Identify which cell holds the provided text, then report its [X, Y] central coordinate. 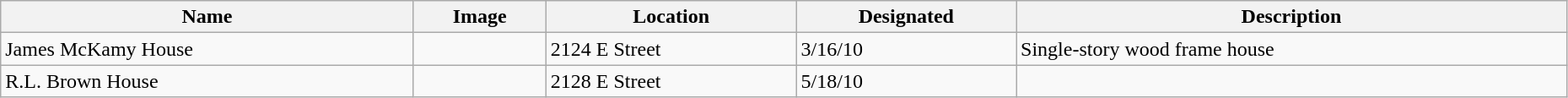
Image [479, 17]
Name [207, 17]
Location [671, 17]
2128 E Street [671, 81]
Designated [906, 17]
5/18/10 [906, 81]
R.L. Brown House [207, 81]
2124 E Street [671, 49]
Description [1292, 17]
Single-story wood frame house [1292, 49]
James McKamy House [207, 49]
3/16/10 [906, 49]
